Return (X, Y) of the center of cell containing provided text 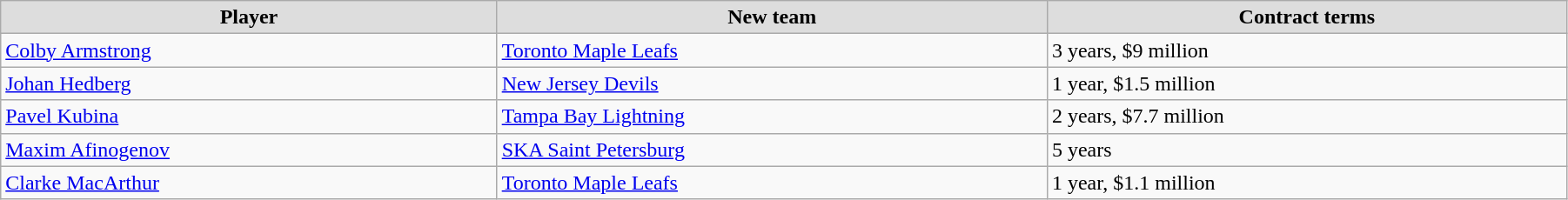
Johan Hedberg (249, 83)
Pavel Kubina (249, 117)
5 years (1307, 150)
SKA Saint Petersburg (772, 150)
Colby Armstrong (249, 50)
Player (249, 17)
2 years, $7.7 million (1307, 117)
1 year, $1.1 million (1307, 183)
Contract terms (1307, 17)
Maxim Afinogenov (249, 150)
New Jersey Devils (772, 83)
Clarke MacArthur (249, 183)
1 year, $1.5 million (1307, 83)
New team (772, 17)
Tampa Bay Lightning (772, 117)
3 years, $9 million (1307, 50)
